Provide the [x, y] coordinate of the cell's center where the given text is located.  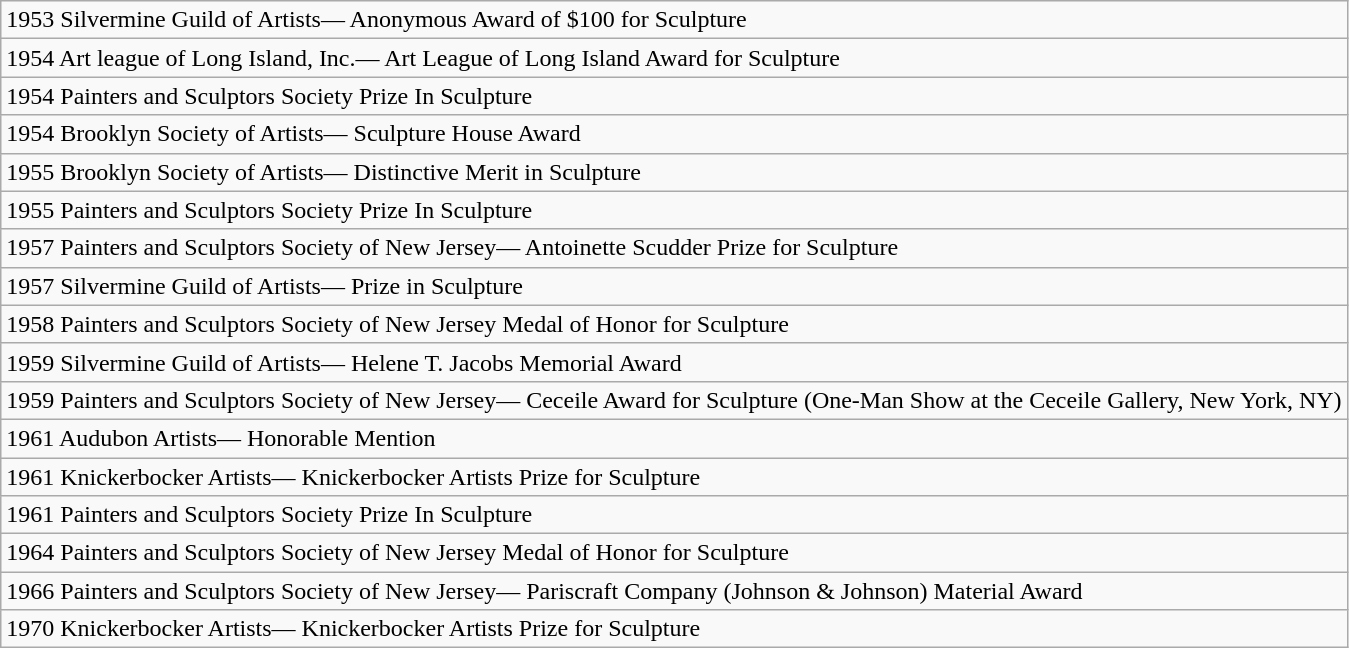
1959 Silvermine Guild of Artists— Helene T. Jacobs Memorial Award [674, 362]
1959 Painters and Sculptors Society of New Jersey— Ceceile Award for Sculpture (One-Man Show at the Ceceile Gallery, New York, NY) [674, 400]
1957 Painters and Sculptors Society of New Jersey— Antoinette Scudder Prize for Sculpture [674, 248]
1954 Painters and Sculptors Society Prize In Sculpture [674, 96]
1961 Knickerbocker Artists— Knickerbocker Artists Prize for Sculpture [674, 477]
1957 Silvermine Guild of Artists— Prize in Sculpture [674, 286]
1954 Brooklyn Society of Artists— Sculpture House Award [674, 134]
1953 Silvermine Guild of Artists— Anonymous Award of $100 for Sculpture [674, 20]
1964 Painters and Sculptors Society of New Jersey Medal of Honor for Sculpture [674, 553]
1954 Art league of Long Island, Inc.— Art League of Long Island Award for Sculpture [674, 58]
1970 Knickerbocker Artists— Knickerbocker Artists Prize for Sculpture [674, 629]
1955 Brooklyn Society of Artists— Distinctive Merit in Sculpture [674, 172]
1955 Painters and Sculptors Society Prize In Sculpture [674, 210]
1966 Painters and Sculptors Society of New Jersey— Pariscraft Company (Johnson & Johnson) Material Award [674, 591]
1961 Painters and Sculptors Society Prize In Sculpture [674, 515]
1961 Audubon Artists— Honorable Mention [674, 438]
1958 Painters and Sculptors Society of New Jersey Medal of Honor for Sculpture [674, 324]
